Capture the cell that displays the provided text and extract its (X, Y) central coordinate. 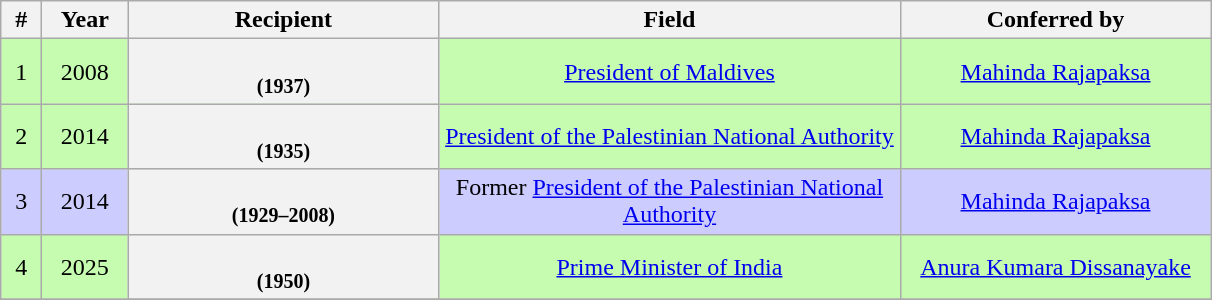
2008 (85, 72)
1 (22, 72)
Field (670, 20)
Recipient (284, 20)
(1935) (284, 136)
Anura Kumara Dissanayake (1056, 266)
Conferred by (1056, 20)
Former President of the Palestinian National Authority (670, 202)
Year (85, 20)
President of Maldives (670, 72)
(1937) (284, 72)
(1929–2008) (284, 202)
(1950) (284, 266)
2025 (85, 266)
President of the Palestinian National Authority (670, 136)
Prime Minister of India (670, 266)
2 (22, 136)
# (22, 20)
3 (22, 202)
4 (22, 266)
